Capture the cell that displays the provided text and extract its (X, Y) central coordinate. 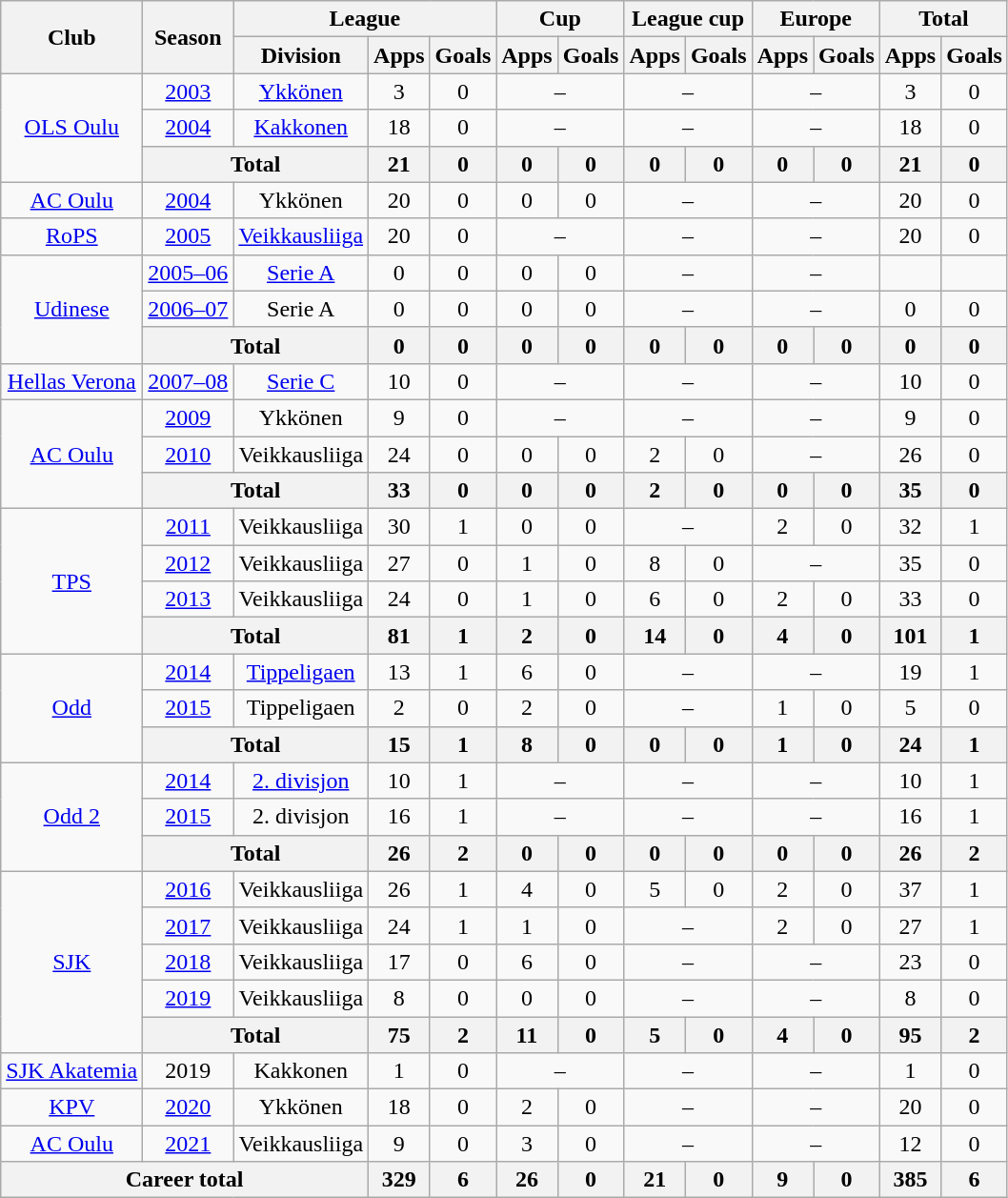
2010 (189, 455)
11 (527, 1034)
75 (399, 1034)
2017 (189, 925)
19 (910, 672)
101 (910, 636)
Division (301, 55)
Odd 2 (72, 817)
2007–08 (189, 381)
37 (910, 889)
30 (399, 527)
Club (72, 37)
2009 (189, 417)
Career total (185, 1180)
329 (399, 1180)
Serie C (301, 381)
2005 (189, 236)
2021 (189, 1144)
2013 (189, 599)
SJK Akatemia (72, 1071)
OLS Oulu (72, 128)
17 (399, 962)
95 (910, 1034)
81 (399, 636)
TPS (72, 581)
32 (910, 527)
2005–06 (189, 273)
Europe (816, 19)
12 (910, 1144)
13 (399, 672)
2011 (189, 527)
15 (399, 744)
Cup (560, 19)
Hellas Verona (72, 381)
League cup (688, 19)
Odd (72, 708)
2016 (189, 889)
Udinese (72, 309)
14 (655, 636)
KPV (72, 1107)
League (365, 19)
2012 (189, 563)
2018 (189, 962)
RoPS (72, 236)
2006–07 (189, 309)
2020 (189, 1107)
Season (189, 37)
385 (910, 1180)
SJK (72, 962)
2003 (189, 91)
23 (910, 962)
